Scan for the cell matching the given text and deliver its [x, y] coordinate at center. 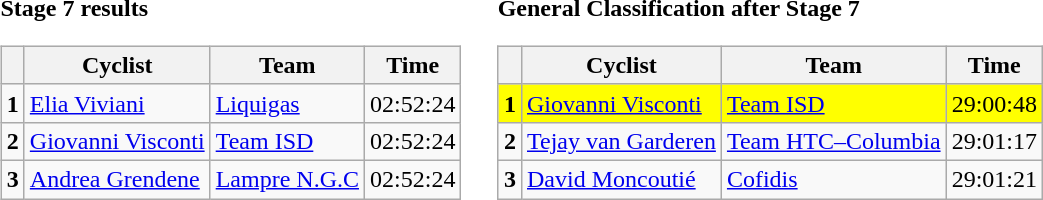
Elia Viviani [117, 103]
Liquigas [287, 103]
Cofidis [834, 179]
Team HTC–Columbia [834, 141]
Andrea Grendene [117, 179]
29:00:48 [994, 103]
Lampre N.G.C [287, 179]
Tejay van Garderen [621, 141]
David Moncoutié [621, 179]
29:01:17 [994, 141]
29:01:21 [994, 179]
